Return the (x, y) coordinate for the center point of the cell that contains the specified text.  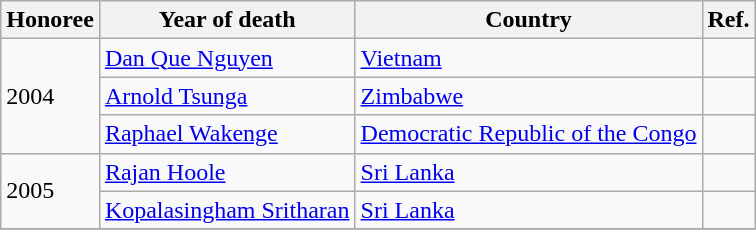
Zimbabwe (528, 96)
2004 (50, 96)
2005 (50, 191)
Honoree (50, 20)
Vietnam (528, 58)
Dan Que Nguyen (227, 58)
Country (528, 20)
Ref. (728, 20)
Arnold Tsunga (227, 96)
Kopalasingham Sritharan (227, 210)
Rajan Hoole (227, 172)
Democratic Republic of the Congo (528, 134)
Raphael Wakenge (227, 134)
Year of death (227, 20)
